Scan for the cell matching the given text and deliver its (x, y) coordinate at center. 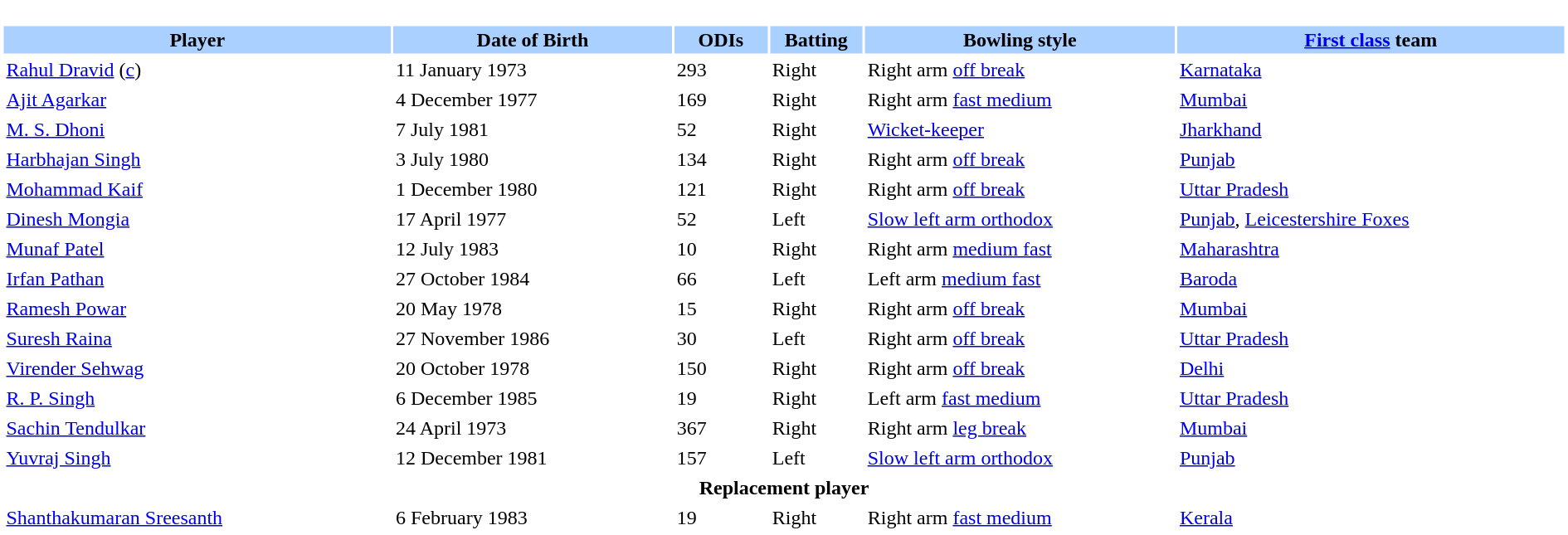
Ramesh Powar (197, 309)
Yuvraj Singh (197, 458)
Punjab, Leicestershire Foxes (1371, 219)
Kerala (1371, 518)
Sachin Tendulkar (197, 428)
First class team (1371, 40)
Harbhajan Singh (197, 159)
121 (721, 189)
1 December 1980 (533, 189)
17 April 1977 (533, 219)
169 (721, 100)
Suresh Raina (197, 338)
Irfan Pathan (197, 279)
Rahul Dravid (c) (197, 70)
3 July 1980 (533, 159)
11 January 1973 (533, 70)
6 December 1985 (533, 398)
134 (721, 159)
27 November 1986 (533, 338)
6 February 1983 (533, 518)
Left arm fast medium (1020, 398)
12 July 1983 (533, 249)
Jharkhand (1371, 129)
7 July 1981 (533, 129)
Mohammad Kaif (197, 189)
Bowling style (1020, 40)
150 (721, 368)
27 October 1984 (533, 279)
10 (721, 249)
Wicket-keeper (1020, 129)
Right arm leg break (1020, 428)
Ajit Agarkar (197, 100)
Maharashtra (1371, 249)
24 April 1973 (533, 428)
12 December 1981 (533, 458)
ODIs (721, 40)
15 (721, 309)
293 (721, 70)
157 (721, 458)
R. P. Singh (197, 398)
Batting (816, 40)
Player (197, 40)
Dinesh Mongia (197, 219)
Replacement player (783, 488)
66 (721, 279)
M. S. Dhoni (197, 129)
Date of Birth (533, 40)
30 (721, 338)
Shanthakumaran Sreesanth (197, 518)
Karnataka (1371, 70)
367 (721, 428)
20 May 1978 (533, 309)
Delhi (1371, 368)
Baroda (1371, 279)
Right arm medium fast (1020, 249)
Virender Sehwag (197, 368)
Left arm medium fast (1020, 279)
Munaf Patel (197, 249)
20 October 1978 (533, 368)
4 December 1977 (533, 100)
